Pinpoint the cell where the given text exists, returning its [x, y] midpoint coordinate. 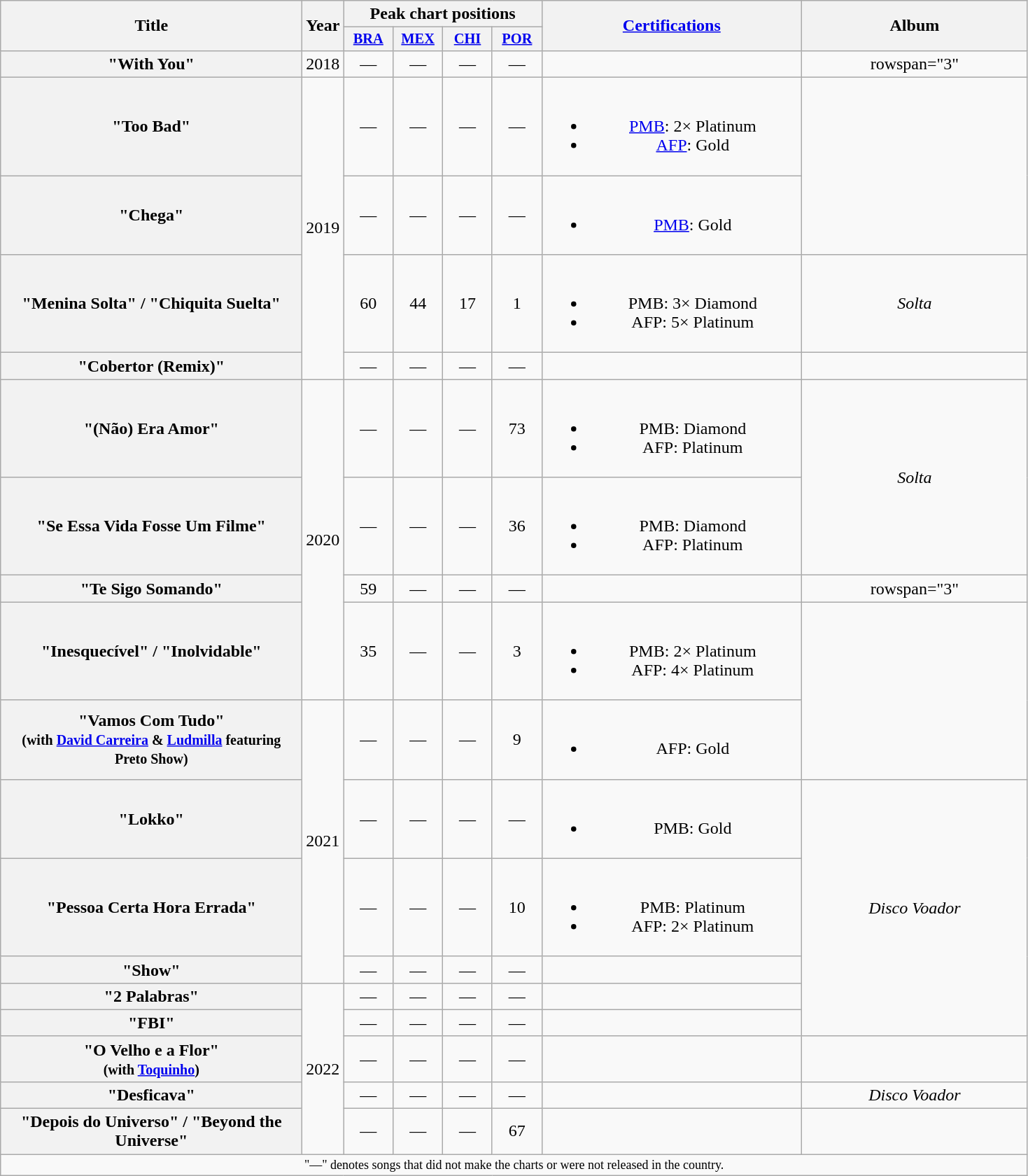
"(Não) Era Amor" [151, 428]
2020 [323, 540]
Year [323, 26]
2018 [323, 64]
10 [516, 907]
PMB: 3× DiamondAFP: 5× Platinum [672, 304]
MEX [418, 39]
PMB: 2× PlatinumAFP: 4× Platinum [672, 651]
CHI [467, 39]
POR [516, 39]
9 [516, 739]
"Depois do Universo" / "Beyond the Universe" [151, 1131]
"Too Bad" [151, 127]
73 [516, 428]
59 [368, 589]
"—" denotes songs that did not make the charts or were not released in the country. [514, 1165]
BRA [368, 39]
Title [151, 26]
35 [368, 651]
"O Velho e a Flor"(with Toquinho) [151, 1058]
"Desficava" [151, 1095]
3 [516, 651]
17 [467, 304]
"Vamos Com Tudo"(with David Carreira & Ludmilla featuring Preto Show) [151, 739]
2019 [323, 228]
"Menina Solta" / "Chiquita Suelta" [151, 304]
PMB: PlatinumAFP: 2× Platinum [672, 907]
67 [516, 1131]
2022 [323, 1068]
2021 [323, 841]
"Cobertor (Remix)" [151, 366]
"Se Essa Vida Fosse Um Filme" [151, 526]
"Lokko" [151, 819]
"With You" [151, 64]
44 [418, 304]
36 [516, 526]
Certifications [672, 26]
PMB: 2× PlatinumAFP: Gold [672, 127]
"Show" [151, 969]
"Te Sigo Somando" [151, 589]
Album [914, 26]
AFP: Gold [672, 739]
"Chega" [151, 216]
60 [368, 304]
"2 Palabras" [151, 996]
"FBI" [151, 1023]
"Inesquecível" / "Inolvidable" [151, 651]
Peak chart positions [442, 14]
"Pessoa Certa Hora Errada" [151, 907]
1 [516, 304]
